Find where the given text appears and provide that cell's center as [x, y] coordinate. 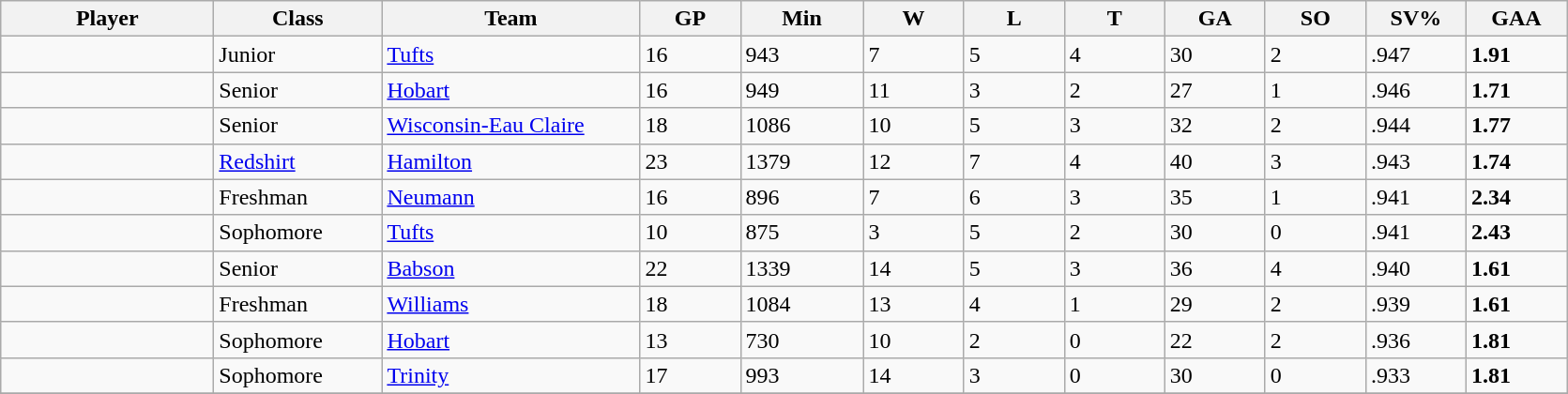
2.43 [1516, 233]
875 [801, 233]
.944 [1415, 126]
1.71 [1516, 90]
29 [1214, 304]
1379 [801, 161]
1.77 [1516, 126]
Player [107, 19]
12 [914, 161]
23 [691, 161]
Neumann [510, 197]
11 [914, 90]
32 [1214, 126]
.936 [1415, 340]
Class [298, 19]
35 [1214, 197]
1084 [801, 304]
1.74 [1516, 161]
Babson [510, 268]
6 [1013, 197]
1339 [801, 268]
730 [801, 340]
36 [1214, 268]
.933 [1415, 375]
L [1013, 19]
27 [1214, 90]
1.91 [1516, 54]
40 [1214, 161]
Williams [510, 304]
943 [801, 54]
.943 [1415, 161]
Hamilton [510, 161]
Min [801, 19]
Trinity [510, 375]
Redshirt [298, 161]
.946 [1415, 90]
Wisconsin-Eau Claire [510, 126]
2.34 [1516, 197]
SV% [1415, 19]
SO [1316, 19]
.940 [1415, 268]
GAA [1516, 19]
GA [1214, 19]
896 [801, 197]
949 [801, 90]
1086 [801, 126]
Junior [298, 54]
W [914, 19]
Team [510, 19]
.947 [1415, 54]
T [1115, 19]
993 [801, 375]
GP [691, 19]
17 [691, 375]
.939 [1415, 304]
